From the cell containing the given text, extract its center point as (X, Y) coordinate. 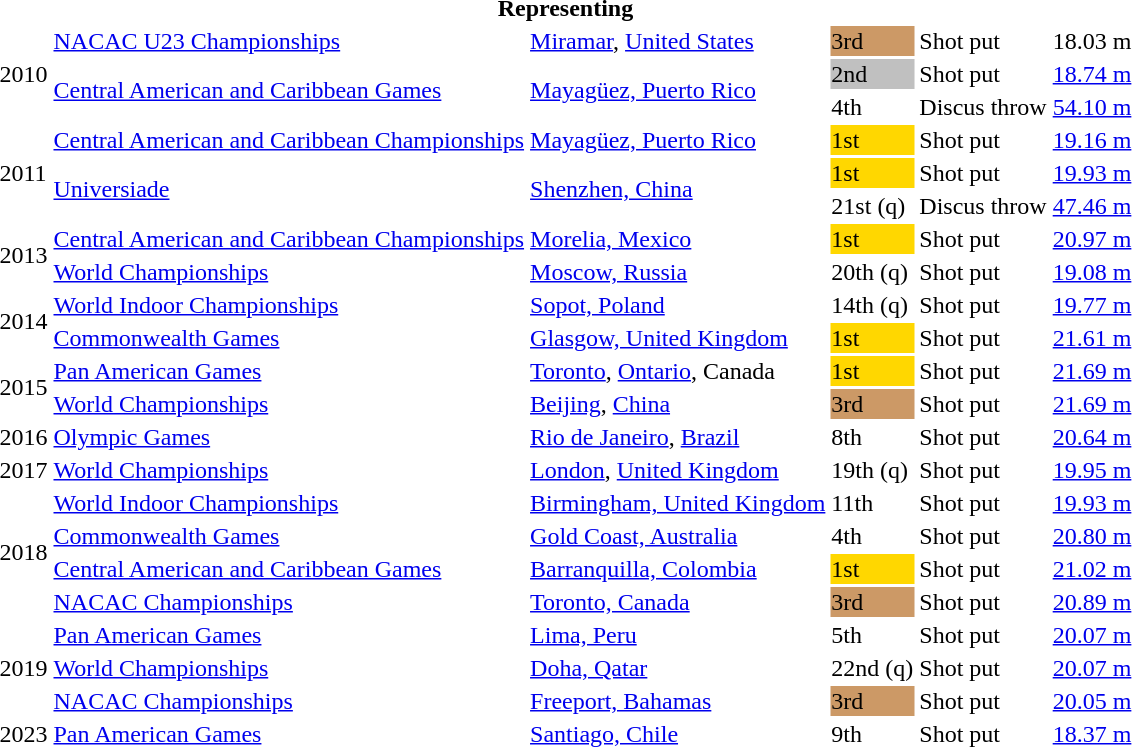
Moscow, Russia (678, 272)
14th (q) (872, 305)
Freeport, Bahamas (678, 701)
Barranquilla, Colombia (678, 569)
Sopot, Poland (678, 305)
London, United Kingdom (678, 470)
2nd (872, 74)
11th (872, 503)
5th (872, 635)
8th (872, 437)
22nd (q) (872, 668)
19th (q) (872, 470)
Miramar, United States (678, 41)
Rio de Janeiro, Brazil (678, 437)
Toronto, Ontario, Canada (678, 371)
Birmingham, United Kingdom (678, 503)
Gold Coast, Australia (678, 536)
Glasgow, United Kingdom (678, 338)
21st (q) (872, 206)
Universiade (289, 190)
NACAC U23 Championships (289, 41)
Toronto, Canada (678, 602)
Beijing, China (678, 404)
Lima, Peru (678, 635)
Doha, Qatar (678, 668)
Morelia, Mexico (678, 239)
Shenzhen, China (678, 190)
20th (q) (872, 272)
Olympic Games (289, 437)
